Pinpoint the cell where the given text exists, returning its [X, Y] midpoint coordinate. 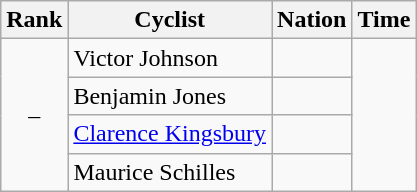
– [34, 115]
Cyclist [170, 20]
Rank [34, 20]
Victor Johnson [170, 58]
Maurice Schilles [170, 172]
Time [384, 20]
Clarence Kingsbury [170, 134]
Nation [312, 20]
Benjamin Jones [170, 96]
